Provide the (x, y) coordinate of the cell's center where the given text is located.  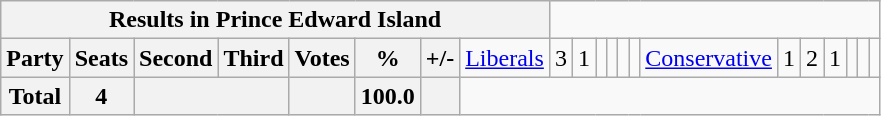
Conservative (709, 58)
Results in Prince Edward Island (276, 20)
+/- (440, 58)
Votes (322, 58)
Seats (101, 58)
100.0 (388, 96)
Liberals (505, 58)
Total (35, 96)
3 (560, 58)
% (388, 58)
Third (254, 58)
Second (176, 58)
4 (101, 96)
Party (35, 58)
2 (812, 58)
